Return [x, y] of the center of cell containing provided text 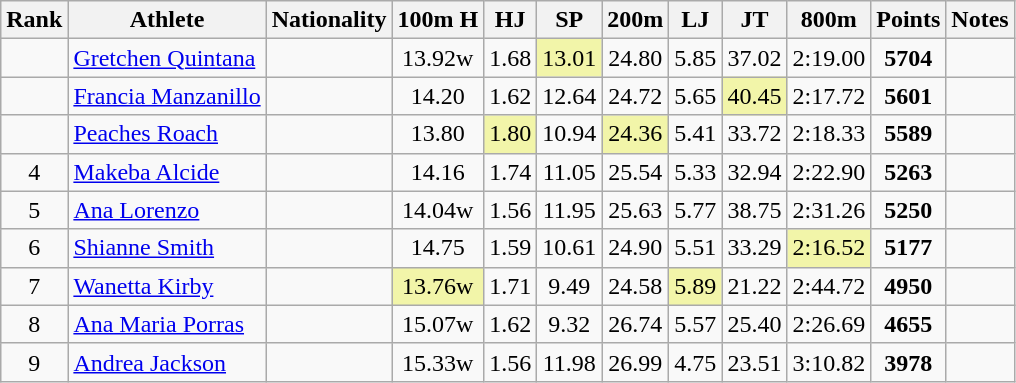
9 [34, 362]
10.61 [570, 248]
Points [908, 20]
Peaches Roach [167, 134]
13.80 [438, 134]
2:26.69 [829, 324]
2:17.72 [829, 96]
32.94 [754, 172]
5704 [908, 58]
5.41 [696, 134]
Francia Manzanillo [167, 96]
Shianne Smith [167, 248]
1.68 [510, 58]
24.80 [636, 58]
Ana Lorenzo [167, 210]
3:10.82 [829, 362]
11.98 [570, 362]
12.64 [570, 96]
7 [34, 286]
25.40 [754, 324]
4950 [908, 286]
5263 [908, 172]
1.80 [510, 134]
2:16.52 [829, 248]
24.58 [636, 286]
33.29 [754, 248]
25.63 [636, 210]
Ana Maria Porras [167, 324]
SP [570, 20]
5.77 [696, 210]
2:22.90 [829, 172]
13.76w [438, 286]
14.20 [438, 96]
1.74 [510, 172]
5.57 [696, 324]
8 [34, 324]
800m [829, 20]
Nationality [329, 20]
2:19.00 [829, 58]
24.72 [636, 96]
14.16 [438, 172]
2:18.33 [829, 134]
1.71 [510, 286]
Makeba Alcide [167, 172]
38.75 [754, 210]
5177 [908, 248]
5.85 [696, 58]
HJ [510, 20]
9.49 [570, 286]
24.90 [636, 248]
5250 [908, 210]
Gretchen Quintana [167, 58]
5.33 [696, 172]
14.75 [438, 248]
13.01 [570, 58]
33.72 [754, 134]
4.75 [696, 362]
9.32 [570, 324]
21.22 [754, 286]
200m [636, 20]
5.65 [696, 96]
5.51 [696, 248]
6 [34, 248]
3978 [908, 362]
24.36 [636, 134]
100m H [438, 20]
26.99 [636, 362]
11.05 [570, 172]
5 [34, 210]
37.02 [754, 58]
15.07w [438, 324]
Wanetta Kirby [167, 286]
2:31.26 [829, 210]
5589 [908, 134]
5601 [908, 96]
Rank [34, 20]
LJ [696, 20]
1.59 [510, 248]
JT [754, 20]
40.45 [754, 96]
Andrea Jackson [167, 362]
25.54 [636, 172]
13.92w [438, 58]
Athlete [167, 20]
14.04w [438, 210]
2:44.72 [829, 286]
23.51 [754, 362]
5.89 [696, 286]
26.74 [636, 324]
4 [34, 172]
4655 [908, 324]
15.33w [438, 362]
Notes [980, 20]
10.94 [570, 134]
11.95 [570, 210]
